For the text-containing cell, return its midpoint in [x, y] coordinate format. 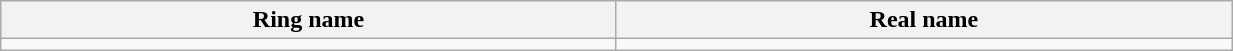
Real name [924, 20]
Ring name [308, 20]
